Find where the given text appears and provide that cell's center as (x, y) coordinate. 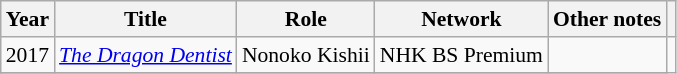
The Dragon Dentist (146, 55)
Nonoko Kishii (306, 55)
Other notes (607, 19)
Title (146, 19)
NHK BS Premium (462, 55)
Year (28, 19)
Role (306, 19)
Network (462, 19)
2017 (28, 55)
